For the text-containing cell, return its midpoint in [X, Y] coordinate format. 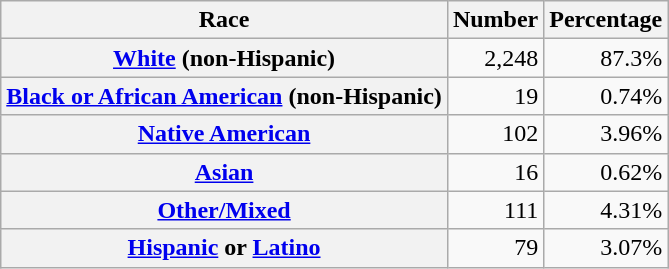
Percentage [606, 20]
102 [495, 134]
Black or African American (non-Hispanic) [224, 96]
0.62% [606, 172]
Native American [224, 134]
Number [495, 20]
79 [495, 248]
Race [224, 20]
3.96% [606, 134]
Hispanic or Latino [224, 248]
19 [495, 96]
Asian [224, 172]
87.3% [606, 58]
White (non-Hispanic) [224, 58]
3.07% [606, 248]
4.31% [606, 210]
111 [495, 210]
16 [495, 172]
0.74% [606, 96]
2,248 [495, 58]
Other/Mixed [224, 210]
